Determine the (X, Y) coordinate at the center of the cell enclosing the given text.  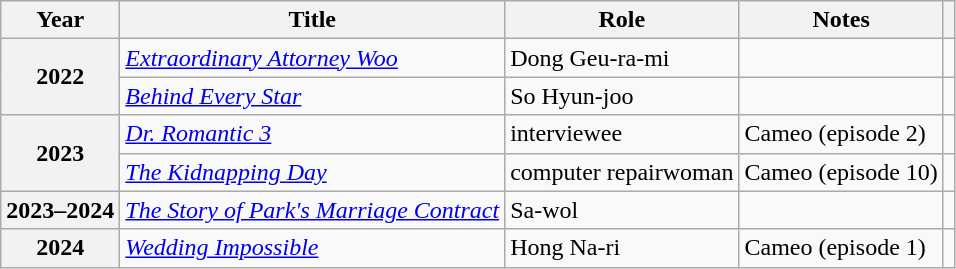
Behind Every Star (312, 96)
Extraordinary Attorney Woo (312, 58)
So Hyun-joo (622, 96)
Hong Na-ri (622, 248)
Notes (841, 20)
2023–2024 (60, 210)
Wedding Impossible (312, 248)
computer repairwoman (622, 172)
The Story of Park's Marriage Contract (312, 210)
The Kidnapping Day (312, 172)
2024 (60, 248)
Cameo (episode 1) (841, 248)
2022 (60, 77)
Cameo (episode 10) (841, 172)
Sa-wol (622, 210)
Dong Geu-ra-mi (622, 58)
Year (60, 20)
Dr. Romantic 3 (312, 134)
Title (312, 20)
Role (622, 20)
Cameo (episode 2) (841, 134)
2023 (60, 153)
interviewee (622, 134)
